Provide the (x, y) coordinate of the cell's center where the given text is located.  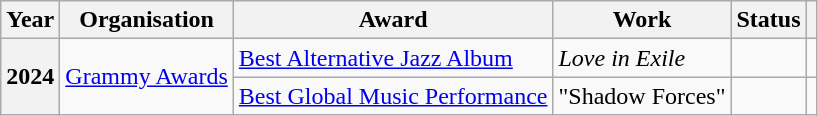
Organisation (147, 20)
Love in Exile (642, 58)
2024 (30, 77)
Work (642, 20)
Best Global Music Performance (393, 96)
Award (393, 20)
"Shadow Forces" (642, 96)
Status (768, 20)
Best Alternative Jazz Album (393, 58)
Grammy Awards (147, 77)
Year (30, 20)
